Locate the cell with the specified text and output its (x, y) center coordinate. 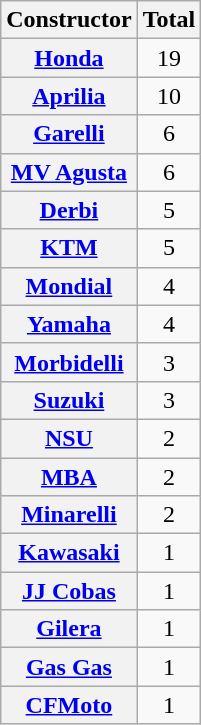
JJ Cobas (69, 591)
Constructor (69, 20)
Total (169, 20)
Suzuki (69, 400)
Aprilia (69, 96)
Garelli (69, 134)
Minarelli (69, 515)
Mondial (69, 286)
Yamaha (69, 324)
Derbi (69, 210)
MV Agusta (69, 172)
KTM (69, 248)
10 (169, 96)
Gilera (69, 629)
CFMoto (69, 705)
Kawasaki (69, 553)
NSU (69, 438)
Gas Gas (69, 667)
MBA (69, 477)
Honda (69, 58)
19 (169, 58)
Morbidelli (69, 362)
